For the text-containing cell, return its midpoint in (x, y) coordinate format. 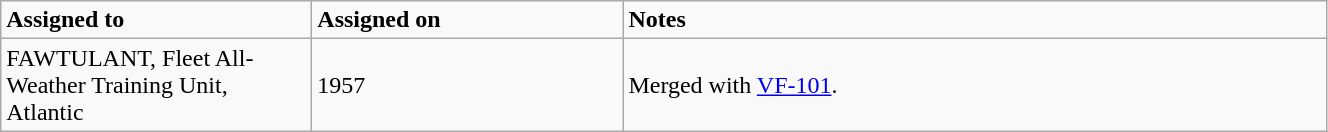
1957 (468, 85)
Merged with VF-101. (975, 85)
Assigned on (468, 20)
Notes (975, 20)
FAWTULANT, Fleet All-Weather Training Unit, Atlantic (156, 85)
Assigned to (156, 20)
